Output the [x, y] coordinate of the center of the cell containing the given text.  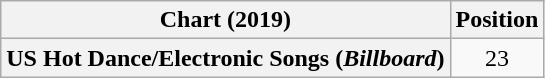
US Hot Dance/Electronic Songs (Billboard) [226, 58]
Chart (2019) [226, 20]
23 [497, 58]
Position [497, 20]
